Pinpoint the cell where the given text exists, returning its [X, Y] midpoint coordinate. 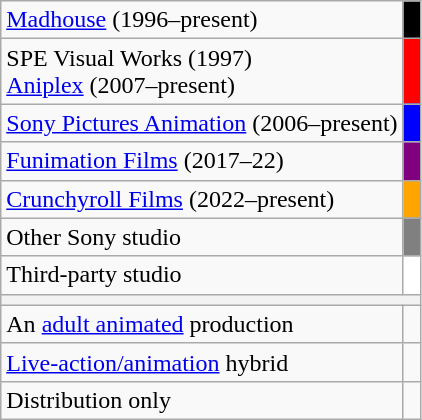
Crunchyroll Films (2022–present) [202, 199]
Live-action/animation hybrid [202, 362]
An adult animated production [202, 324]
Madhouse (1996–present) [202, 20]
Sony Pictures Animation (2006–present) [202, 123]
Funimation Films (2017–22) [202, 161]
Distribution only [202, 400]
Third-party studio [202, 275]
Other Sony studio [202, 237]
SPE Visual Works (1997)Aniplex (2007–present) [202, 72]
